Return the [X, Y] coordinate for the center point of the cell that contains the specified text.  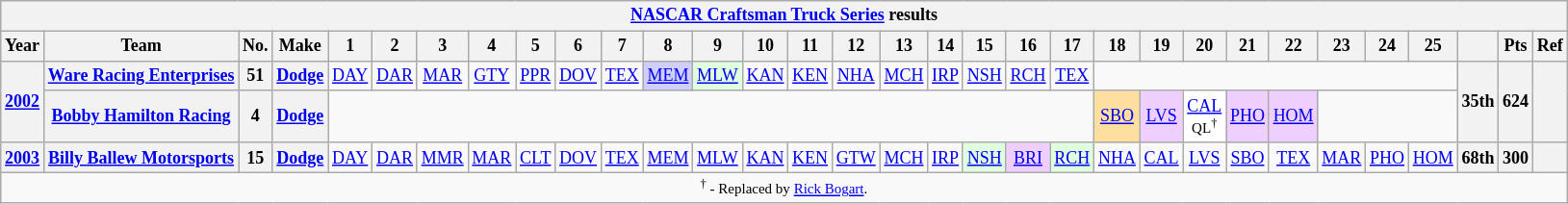
† - Replaced by Rick Bogart. [784, 189]
18 [1118, 46]
NASCAR Craftsman Truck Series results [784, 15]
2 [395, 46]
Pts [1516, 46]
300 [1516, 158]
CAL [1161, 158]
14 [945, 46]
35th [1478, 102]
Year [23, 46]
24 [1388, 46]
19 [1161, 46]
624 [1516, 102]
12 [856, 46]
17 [1072, 46]
GTY [492, 75]
5 [535, 46]
GTW [856, 158]
7 [622, 46]
2003 [23, 158]
Bobby Hamilton Racing [141, 116]
MMR [443, 158]
Team [141, 46]
68th [1478, 158]
3 [443, 46]
21 [1247, 46]
2002 [23, 102]
22 [1294, 46]
No. [256, 46]
CALQL† [1205, 116]
8 [668, 46]
6 [578, 46]
13 [904, 46]
20 [1205, 46]
Ware Racing Enterprises [141, 75]
23 [1342, 46]
Ref [1550, 46]
10 [765, 46]
16 [1028, 46]
CLT [535, 158]
PPR [535, 75]
9 [718, 46]
25 [1432, 46]
BRI [1028, 158]
Make [300, 46]
51 [256, 75]
Billy Ballew Motorsports [141, 158]
1 [350, 46]
11 [810, 46]
